Scan for the cell matching the given text and deliver its [x, y] coordinate at center. 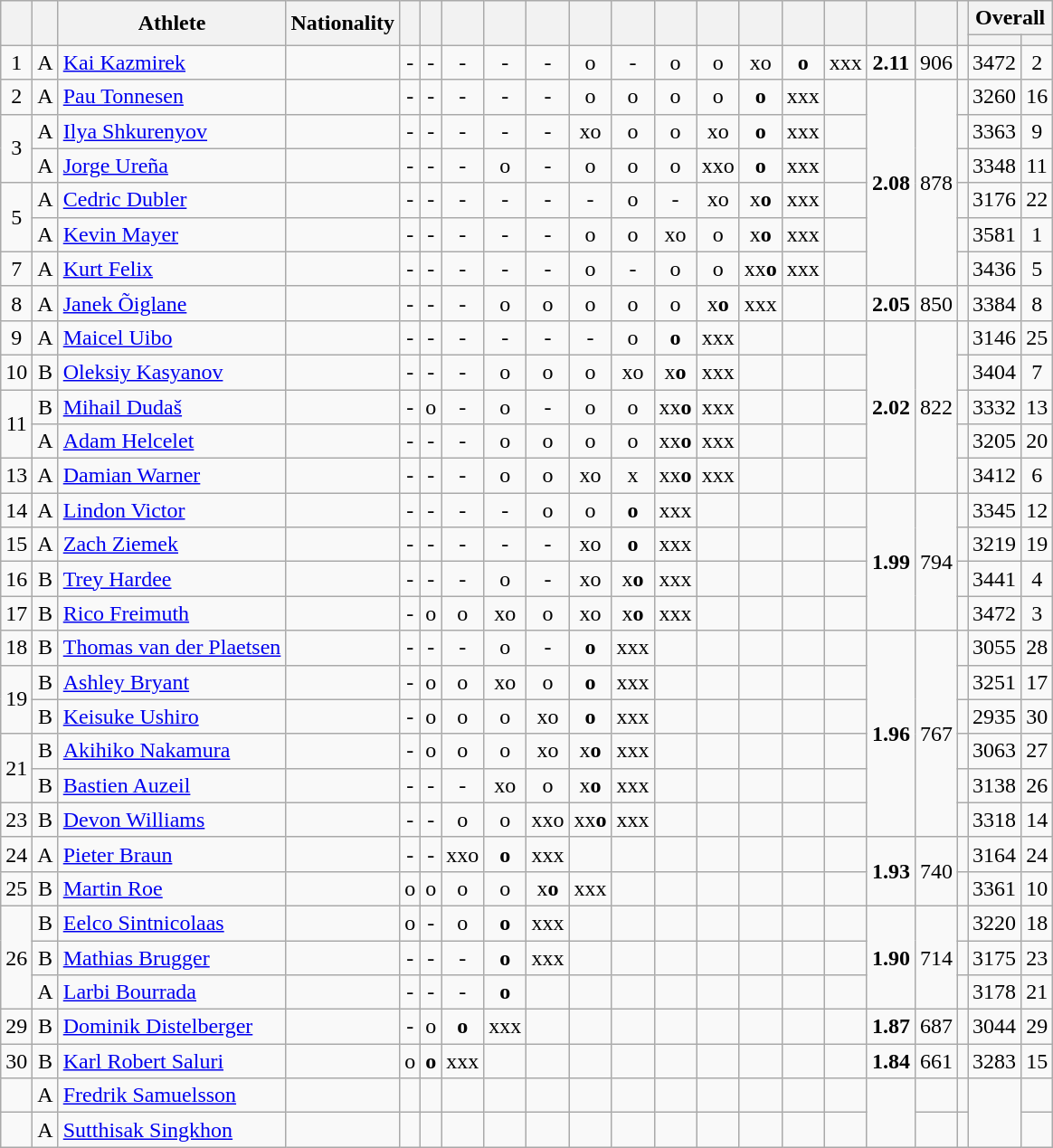
3175 [995, 958]
3345 [995, 510]
Nationality [343, 24]
3283 [995, 1061]
3412 [995, 476]
3178 [995, 992]
Martin Roe [172, 888]
6 [1037, 476]
3348 [995, 166]
2935 [995, 716]
Damian Warner [172, 476]
Mathias Brugger [172, 958]
3176 [995, 200]
Mihail Dudaš [172, 406]
Lindon Victor [172, 510]
Rico Freimuth [172, 613]
Kai Kazmirek [172, 62]
Sutthisak Singkhon [172, 1130]
794 [935, 562]
Maicel Uibo [172, 337]
Ilya Shkurenyov [172, 131]
22 [1037, 200]
Bastien Auzeil [172, 785]
Karl Robert Saluri [172, 1061]
1.93 [890, 871]
3251 [995, 682]
2.05 [890, 303]
3363 [995, 131]
Kevin Mayer [172, 234]
Pau Tonnesen [172, 97]
Kurt Felix [172, 269]
3138 [995, 785]
Fredrik Samuelsson [172, 1096]
3146 [995, 337]
Zach Ziemek [172, 545]
27 [1037, 751]
Thomas van der Plaetsen [172, 648]
1.87 [890, 1027]
Eelco Sintnicolaas [172, 923]
2.11 [890, 62]
Cedric Dubler [172, 200]
3219 [995, 545]
x [633, 476]
822 [935, 406]
2.08 [890, 183]
Dominik Distelberger [172, 1027]
Janek Õiglane [172, 303]
850 [935, 303]
Keisuke Ushiro [172, 716]
28 [1037, 648]
Adam Helcelet [172, 441]
3332 [995, 406]
Trey Hardee [172, 579]
3384 [995, 303]
767 [935, 734]
3044 [995, 1027]
661 [935, 1061]
20 [1037, 441]
Jorge Ureña [172, 166]
Pieter Braun [172, 854]
906 [935, 62]
Devon Williams [172, 820]
12 [1037, 510]
3581 [995, 234]
3260 [995, 97]
3318 [995, 820]
Oleksiy Kasyanov [172, 372]
740 [935, 871]
3164 [995, 854]
Larbi Bourrada [172, 992]
3361 [995, 888]
Overall [1010, 18]
3441 [995, 579]
3220 [995, 923]
3404 [995, 372]
3205 [995, 441]
Akihiko Nakamura [172, 751]
Athlete [172, 24]
878 [935, 183]
687 [935, 1027]
4 [1037, 579]
714 [935, 957]
1.99 [890, 562]
1.90 [890, 957]
3436 [995, 269]
3063 [995, 751]
Ashley Bryant [172, 682]
1.84 [890, 1061]
2.02 [890, 406]
1.96 [890, 734]
3055 [995, 648]
